Scan for the cell matching the given text and deliver its (X, Y) coordinate at center. 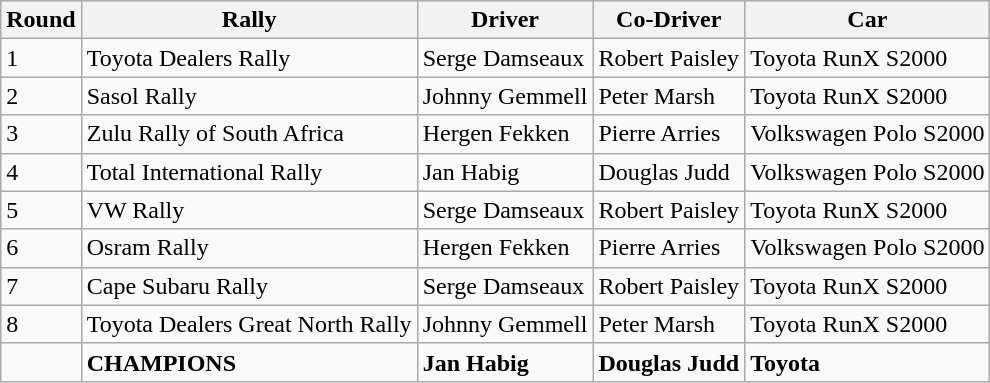
CHAMPIONS (249, 362)
Zulu Rally of South Africa (249, 134)
5 (41, 210)
Toyota Dealers Rally (249, 58)
1 (41, 58)
Round (41, 20)
Rally (249, 20)
7 (41, 286)
2 (41, 96)
Cape Subaru Rally (249, 286)
8 (41, 324)
Total International Rally (249, 172)
Osram Rally (249, 248)
Driver (505, 20)
Toyota Dealers Great North Rally (249, 324)
Sasol Rally (249, 96)
Car (868, 20)
3 (41, 134)
4 (41, 172)
Toyota (868, 362)
6 (41, 248)
VW Rally (249, 210)
Co-Driver (669, 20)
